Pinpoint the cell where the given text exists, returning its [X, Y] midpoint coordinate. 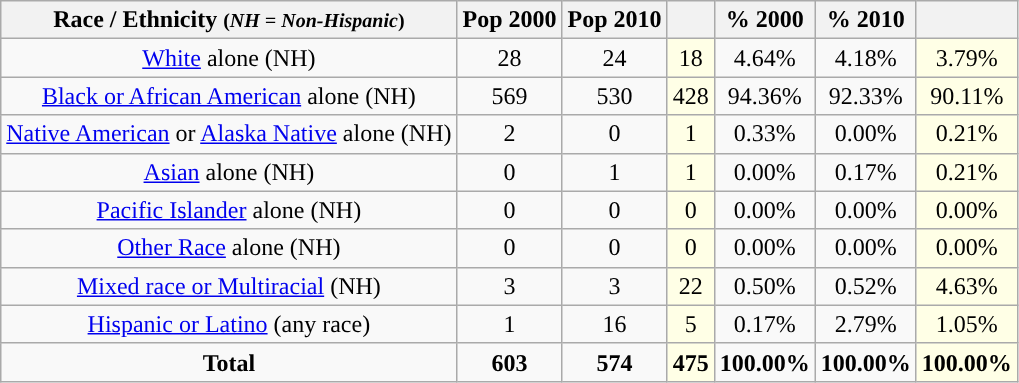
90.11% [966, 96]
% 2000 [764, 20]
Asian alone (NH) [229, 172]
Pop 2010 [614, 20]
2 [510, 134]
1.05% [966, 324]
Total [229, 362]
94.36% [764, 96]
Pop 2000 [510, 20]
Black or African American alone (NH) [229, 96]
24 [614, 58]
0.33% [764, 134]
Race / Ethnicity (NH = Non-Hispanic) [229, 20]
Mixed race or Multiracial (NH) [229, 286]
4.63% [966, 286]
Other Race alone (NH) [229, 248]
603 [510, 362]
18 [690, 58]
22 [690, 286]
2.79% [866, 324]
28 [510, 58]
% 2010 [866, 20]
Hispanic or Latino (any race) [229, 324]
4.64% [764, 58]
0.52% [866, 286]
Pacific Islander alone (NH) [229, 210]
3.79% [966, 58]
92.33% [866, 96]
5 [690, 324]
530 [614, 96]
16 [614, 324]
Native American or Alaska Native alone (NH) [229, 134]
475 [690, 362]
428 [690, 96]
White alone (NH) [229, 58]
569 [510, 96]
0.50% [764, 286]
4.18% [866, 58]
574 [614, 362]
